Capture the cell that displays the provided text and extract its [x, y] central coordinate. 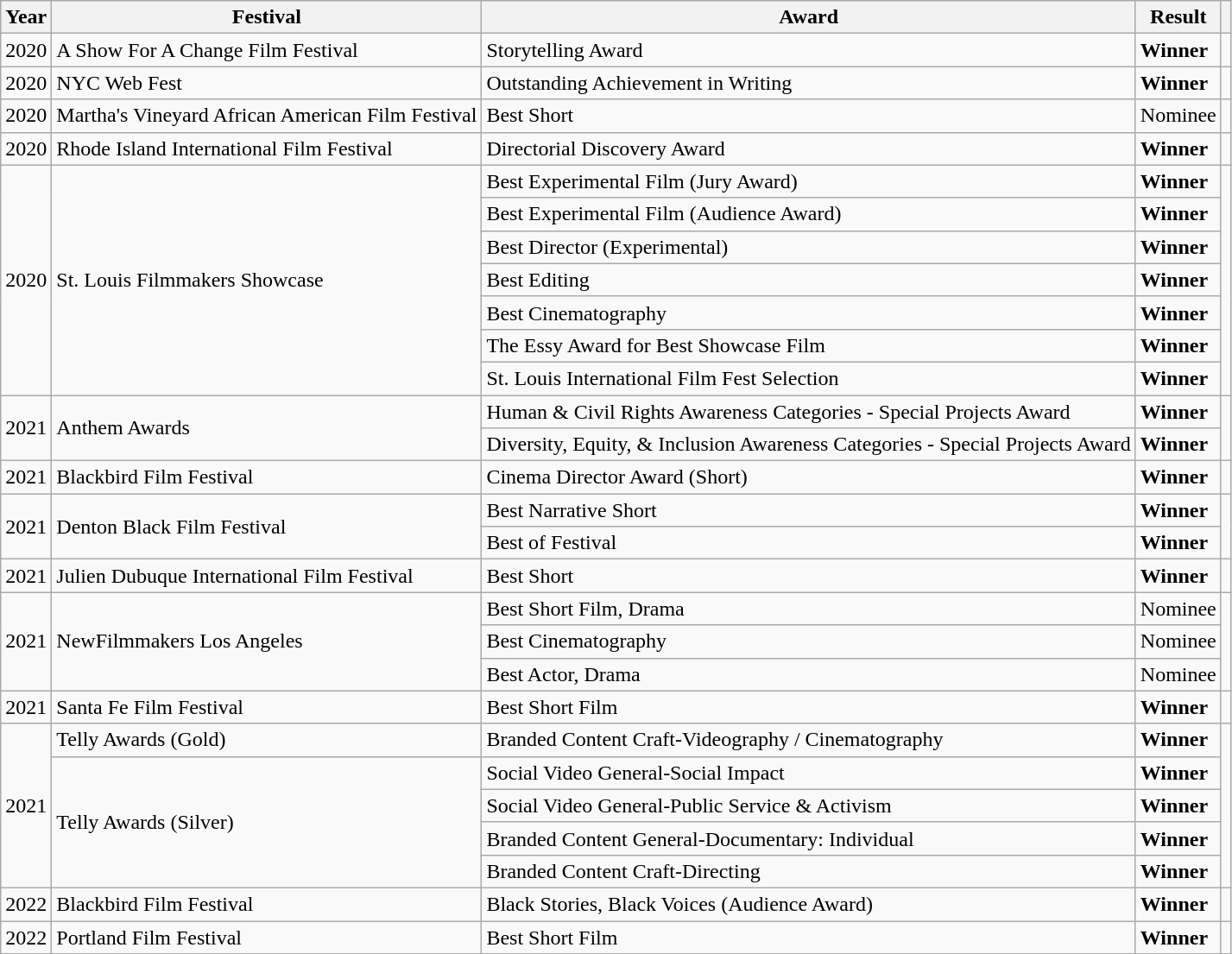
Telly Awards (Gold) [267, 740]
Black Stories, Black Voices (Audience Award) [808, 904]
Storytelling Award [808, 50]
NewFilmmakers Los Angeles [267, 641]
Result [1178, 17]
Year [26, 17]
Best Actor, Drama [808, 674]
Best Experimental Film (Audience Award) [808, 214]
St. Louis Filmmakers Showcase [267, 280]
Branded Content Craft-Videography / Cinematography [808, 740]
Social Video General-Social Impact [808, 773]
Best Narrative Short [808, 510]
Julien Dubuque International Film Festival [267, 576]
Branded Content General-Documentary: Individual [808, 838]
NYC Web Fest [267, 83]
Best of Festival [808, 543]
Anthem Awards [267, 428]
Denton Black Film Festival [267, 527]
Santa Fe Film Festival [267, 707]
Diversity, Equity, & Inclusion Awareness Categories - Special Projects Award [808, 445]
Outstanding Achievement in Writing [808, 83]
Human & Civil Rights Awareness Categories - Special Projects Award [808, 412]
Rhode Island International Film Festival [267, 148]
Festival [267, 17]
Martha's Vineyard African American Film Festival [267, 116]
Portland Film Festival [267, 937]
Directorial Discovery Award [808, 148]
Telly Awards (Silver) [267, 822]
The Essy Award for Best Showcase Film [808, 345]
A Show For A Change Film Festival [267, 50]
Best Experimental Film (Jury Award) [808, 181]
St. Louis International Film Fest Selection [808, 378]
Branded Content Craft-Directing [808, 871]
Social Video General-Public Service & Activism [808, 806]
Best Editing [808, 280]
Award [808, 17]
Best Director (Experimental) [808, 247]
Cinema Director Award (Short) [808, 477]
Best Short Film, Drama [808, 609]
